Extract the (X, Y) coordinate from the center of the cell holding the provided text.  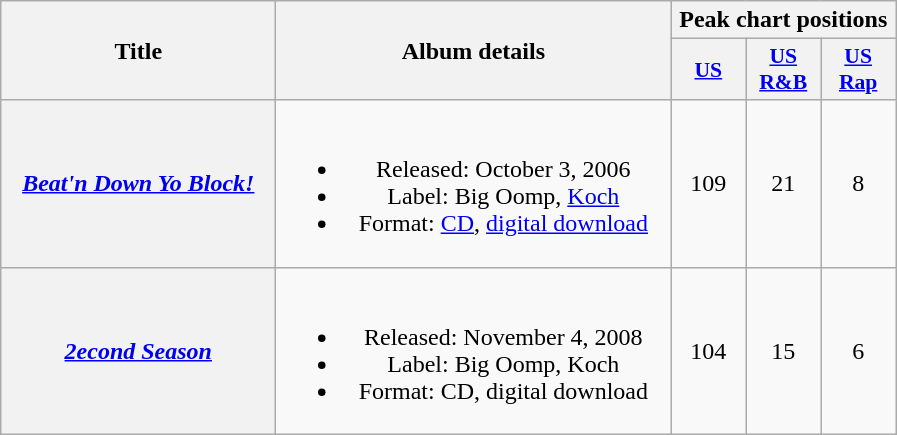
104 (708, 350)
15 (784, 350)
2econd Season (138, 350)
Released: November 4, 2008Label: Big Oomp, KochFormat: CD, digital download (474, 350)
US (708, 70)
Title (138, 50)
Released: October 3, 2006Label: Big Oomp, KochFormat: CD, digital download (474, 184)
Album details (474, 50)
Beat'n Down Yo Block! (138, 184)
USR&B (784, 70)
21 (784, 184)
Peak chart positions (784, 20)
109 (708, 184)
6 (858, 350)
USRap (858, 70)
8 (858, 184)
